Return [x, y] of the center of cell containing provided text 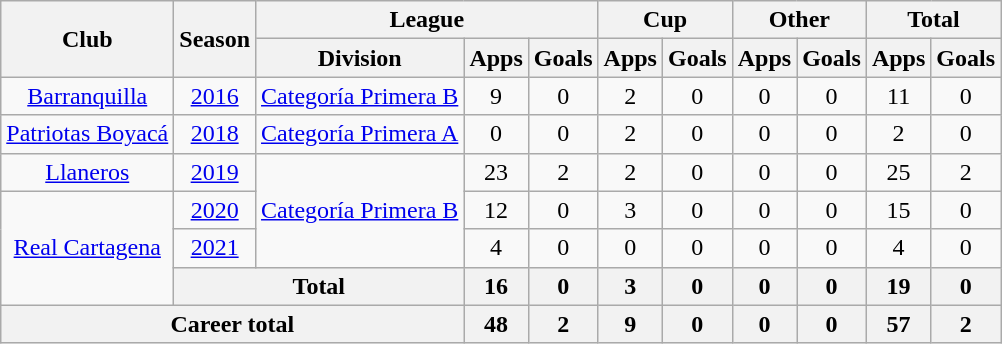
Other [799, 20]
Patriotas Boyacá [88, 134]
48 [496, 324]
Cup [665, 20]
57 [898, 324]
23 [496, 172]
2019 [215, 172]
Real Cartagena [88, 248]
Club [88, 39]
25 [898, 172]
2016 [215, 96]
19 [898, 286]
12 [496, 210]
16 [496, 286]
Categoría Primera A [360, 134]
Division [360, 58]
2021 [215, 248]
15 [898, 210]
2018 [215, 134]
Career total [232, 324]
Season [215, 39]
2020 [215, 210]
League [428, 20]
11 [898, 96]
Llaneros [88, 172]
Barranquilla [88, 96]
